Capture the cell that displays the provided text and extract its (X, Y) central coordinate. 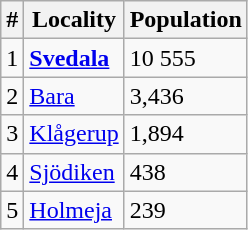
1 (12, 58)
4 (12, 172)
2 (12, 96)
Bara (74, 96)
Population (186, 20)
Klågerup (74, 134)
3 (12, 134)
Holmeja (74, 210)
438 (186, 172)
5 (12, 210)
1,894 (186, 134)
10 555 (186, 58)
Locality (74, 20)
# (12, 20)
3,436 (186, 96)
Svedala (74, 58)
Sjödiken (74, 172)
239 (186, 210)
